Return [x, y] of the center of cell containing provided text 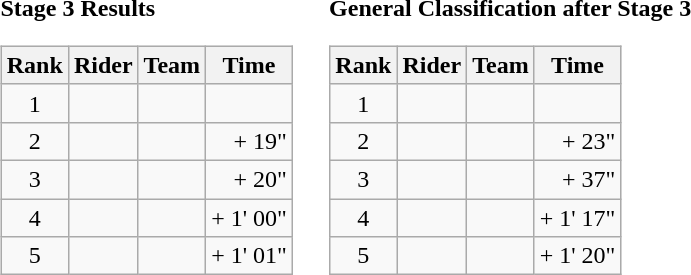
+ 20" [250, 179]
+ 1' 17" [578, 217]
+ 37" [578, 179]
+ 19" [250, 141]
+ 1' 20" [578, 256]
+ 1' 00" [250, 217]
+ 1' 01" [250, 256]
+ 23" [578, 141]
